Locate the cell with the specified text and output its (x, y) center coordinate. 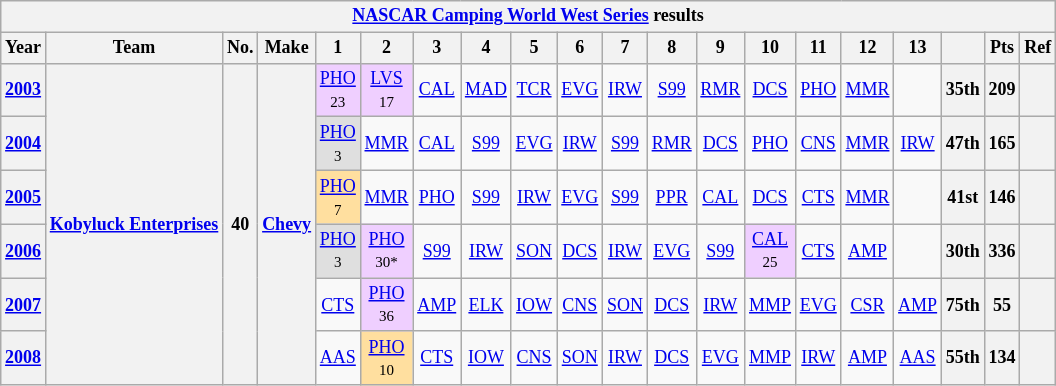
75th (962, 305)
12 (868, 48)
ELK (486, 305)
No. (240, 48)
2005 (24, 197)
2 (386, 48)
165 (1002, 144)
CAL 25 (770, 251)
336 (1002, 251)
2003 (24, 90)
55th (962, 358)
Pts (1002, 48)
PHO 36 (386, 305)
2006 (24, 251)
Year (24, 48)
6 (580, 48)
PPR (672, 197)
PHO 7 (338, 197)
Team (134, 48)
30th (962, 251)
CSR (868, 305)
11 (818, 48)
209 (1002, 90)
8 (672, 48)
10 (770, 48)
134 (1002, 358)
7 (626, 48)
2007 (24, 305)
Chevy (287, 224)
47th (962, 144)
4 (486, 48)
35th (962, 90)
Make (287, 48)
55 (1002, 305)
Kobyluck Enterprises (134, 224)
13 (918, 48)
1 (338, 48)
146 (1002, 197)
PHO 30* (386, 251)
41st (962, 197)
40 (240, 224)
9 (720, 48)
TCR (534, 90)
NASCAR Camping World West Series results (528, 16)
Ref (1038, 48)
5 (534, 48)
MAD (486, 90)
3 (437, 48)
2004 (24, 144)
PHO 23 (338, 90)
LVS 17 (386, 90)
PHO 10 (386, 358)
2008 (24, 358)
